Pinpoint the cell where the given text exists, returning its [x, y] midpoint coordinate. 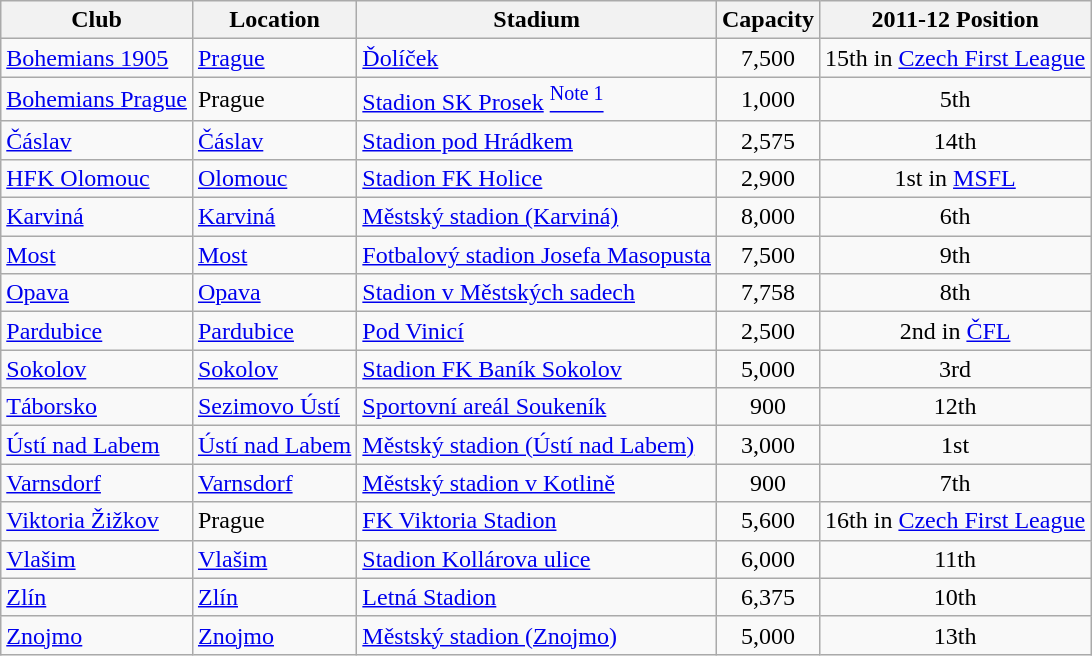
Bohemians Prague [97, 100]
Táborsko [97, 407]
Městský stadion (Karviná) [537, 217]
Fotbalový stadion Josefa Masopusta [537, 255]
8,000 [768, 217]
Stadion v Městských sadech [537, 293]
12th [956, 407]
1,000 [768, 100]
Stadion Kollárova ulice [537, 559]
9th [956, 255]
Stadion FK Holice [537, 178]
8th [956, 293]
2,500 [768, 331]
Městský stadion (Znojmo) [537, 635]
1st in MSFL [956, 178]
6,000 [768, 559]
13th [956, 635]
6th [956, 217]
Sportovní areál Soukeník [537, 407]
2,575 [768, 140]
Pod Vinicí [537, 331]
Olomouc [274, 178]
15th in Czech First League [956, 58]
6,375 [768, 597]
5,600 [768, 521]
Městský stadion (Ústí nad Labem) [537, 445]
Stadion pod Hrádkem [537, 140]
14th [956, 140]
FK Viktoria Stadion [537, 521]
HFK Olomouc [97, 178]
2nd in ČFL [956, 331]
5th [956, 100]
Městský stadion v Kotlině [537, 483]
2011-12 Position [956, 20]
Stadium [537, 20]
3rd [956, 369]
Capacity [768, 20]
7,758 [768, 293]
7th [956, 483]
11th [956, 559]
Bohemians 1905 [97, 58]
Viktoria Žižkov [97, 521]
3,000 [768, 445]
Ďolíček [537, 58]
Location [274, 20]
1st [956, 445]
10th [956, 597]
Stadion SK Prosek Note 1 [537, 100]
16th in Czech First League [956, 521]
Stadion FK Baník Sokolov [537, 369]
2,900 [768, 178]
Letná Stadion [537, 597]
Club [97, 20]
Sezimovo Ústí [274, 407]
